Locate the cell with the specified text and output its [x, y] center coordinate. 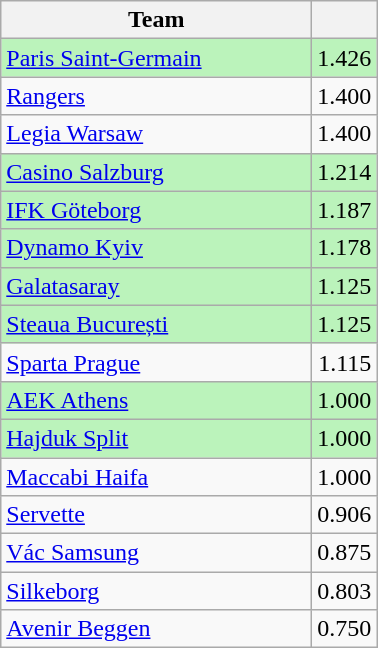
Servette [156, 515]
Maccabi Haifa [156, 477]
Hajduk Split [156, 438]
1.187 [344, 210]
AEK Athens [156, 400]
1.214 [344, 172]
0.750 [344, 629]
0.906 [344, 515]
Paris Saint-Germain [156, 58]
1.178 [344, 248]
Avenir Beggen [156, 629]
Vác Samsung [156, 553]
IFK Göteborg [156, 210]
0.875 [344, 553]
Steaua București [156, 324]
Casino Salzburg [156, 172]
1.115 [344, 362]
Team [156, 20]
Sparta Prague [156, 362]
Rangers [156, 96]
Legia Warsaw [156, 134]
Silkeborg [156, 591]
1.426 [344, 58]
0.803 [344, 591]
Galatasaray [156, 286]
Dynamo Kyiv [156, 248]
